Locate the cell with the specified text and output its (x, y) center coordinate. 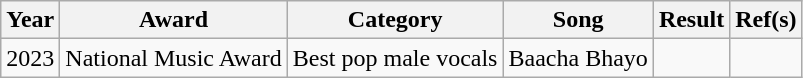
Song (578, 20)
Baacha Bhayo (578, 58)
Year (30, 20)
Award (174, 20)
Best pop male vocals (395, 58)
Ref(s) (766, 20)
2023 (30, 58)
Category (395, 20)
National Music Award (174, 58)
Result (691, 20)
